Scan for the cell matching the given text and deliver its (x, y) coordinate at center. 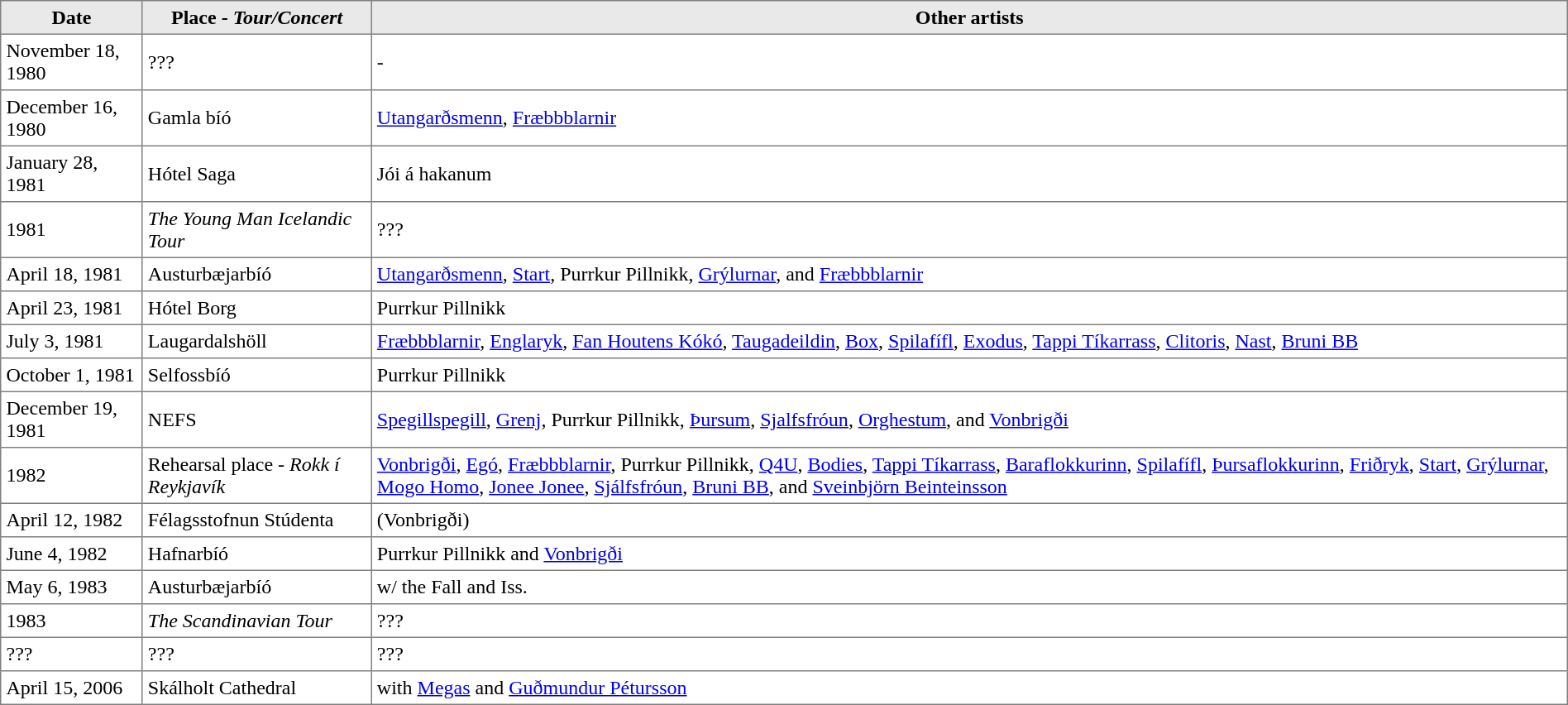
with Megas and Guðmundur Pétursson (969, 688)
NEFS (256, 420)
July 3, 1981 (71, 341)
Jói á hakanum (969, 174)
Purrkur Pillnikk and Vonbrigði (969, 554)
Place - Tour/Concert (256, 17)
Utangarðsmenn, Fræbbblarnir (969, 118)
Date (71, 17)
May 6, 1983 (71, 587)
The Scandinavian Tour (256, 621)
April 18, 1981 (71, 274)
December 19, 1981 (71, 420)
December 16, 1980 (71, 118)
Félagsstofnun Stúdenta (256, 520)
November 18, 1980 (71, 62)
Spegillspegill, Grenj, Purrkur Pillnikk, Þursum, Sjalfsfróun, Orghestum, and Vonbrigði (969, 420)
Fræbbblarnir, Englaryk, Fan Houtens Kókó, Taugadeildin, Box, Spilafífl, Exodus, Tappi Tíkarrass, Clitoris, Nast, Bruni BB (969, 341)
Rehearsal place - Rokk í Reykjavík (256, 476)
1983 (71, 621)
1982 (71, 476)
June 4, 1982 (71, 554)
April 12, 1982 (71, 520)
Selfossbíó (256, 375)
1981 (71, 230)
Utangarðsmenn, Start, Purrkur Pillnikk, Grýlurnar, and Fræbbblarnir (969, 274)
April 15, 2006 (71, 688)
- (969, 62)
Hafnarbíó (256, 554)
Hótel Borg (256, 308)
Other artists (969, 17)
Gamla bíó (256, 118)
April 23, 1981 (71, 308)
Skálholt Cathedral (256, 688)
The Young Man Icelandic Tour (256, 230)
Hótel Saga (256, 174)
w/ the Fall and Iss. (969, 587)
(Vonbrigði) (969, 520)
January 28, 1981 (71, 174)
Laugardalshöll (256, 341)
October 1, 1981 (71, 375)
